Extract the (X, Y) coordinate from the center of the cell holding the provided text.  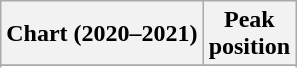
Peakposition (249, 34)
Chart (2020–2021) (102, 34)
